Return (x, y) of the center of cell containing provided text 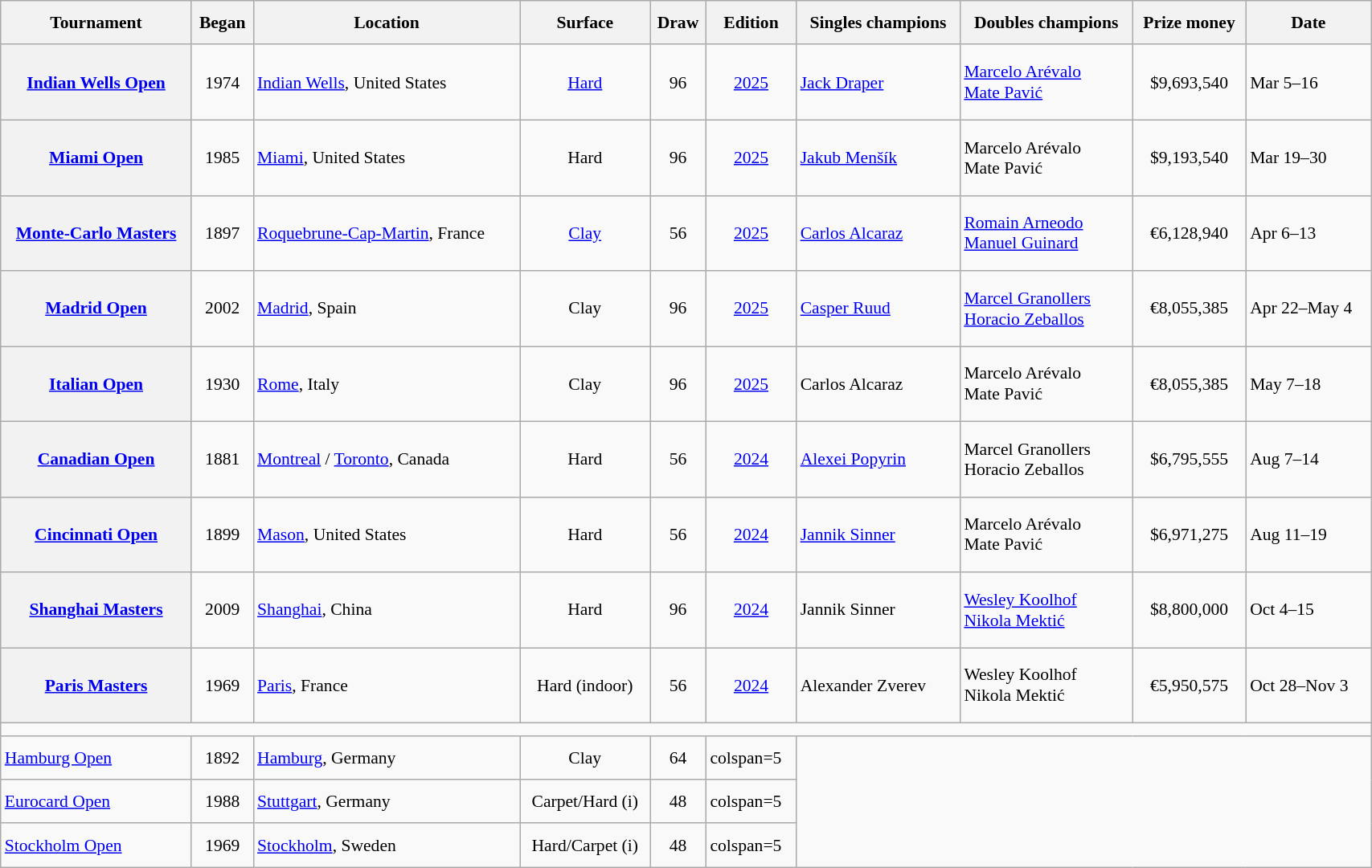
Apr 22–May 4 (1309, 309)
Oct 4–15 (1309, 610)
Singles champions (878, 23)
Indian Wells Open (96, 83)
Tournament (96, 23)
Miami Open (96, 158)
Stuttgart, Germany (387, 802)
$9,193,540 (1190, 158)
Draw (678, 23)
Alexander Zverev (878, 686)
Mar 19–30 (1309, 158)
Romain Arneodo Manuel Guinard (1046, 233)
Surface (585, 23)
64 (678, 757)
Carpet/Hard (i) (585, 802)
Canadian Open (96, 460)
Indian Wells, United States (387, 83)
Location (387, 23)
€5,950,575 (1190, 686)
Cincinnati Open (96, 535)
Stockholm, Sweden (387, 845)
Alexei Popyrin (878, 460)
2009 (222, 610)
Aug 7–14 (1309, 460)
1930 (222, 384)
Oct 28–Nov 3 (1309, 686)
Edition (751, 23)
€6,128,940 (1190, 233)
2002 (222, 309)
Casper Ruud (878, 309)
Hard/Carpet (i) (585, 845)
1897 (222, 233)
1974 (222, 83)
Stockholm Open (96, 845)
$8,800,000 (1190, 610)
1881 (222, 460)
1988 (222, 802)
Madrid Open (96, 309)
Paris Masters (96, 686)
Rome, Italy (387, 384)
Eurocard Open (96, 802)
Jack Draper (878, 83)
Montreal / Toronto, Canada (387, 460)
Hamburg Open (96, 757)
1892 (222, 757)
Monte-Carlo Masters (96, 233)
Mason, United States (387, 535)
Shanghai Masters (96, 610)
May 7–18 (1309, 384)
Italian Open (96, 384)
Miami, United States (387, 158)
Paris, France (387, 686)
$6,795,555 (1190, 460)
Date (1309, 23)
Jakub Menšík (878, 158)
Shanghai, China (387, 610)
1899 (222, 535)
Mar 5–16 (1309, 83)
Apr 6–13 (1309, 233)
Roquebrune-Cap-Martin, France (387, 233)
$9,693,540 (1190, 83)
Doubles champions (1046, 23)
1985 (222, 158)
$6,971,275 (1190, 535)
Prize money (1190, 23)
Hard (indoor) (585, 686)
Hamburg, Germany (387, 757)
Began (222, 23)
Madrid, Spain (387, 309)
Aug 11–19 (1309, 535)
